Identify which cell holds the provided text, then report its (x, y) central coordinate. 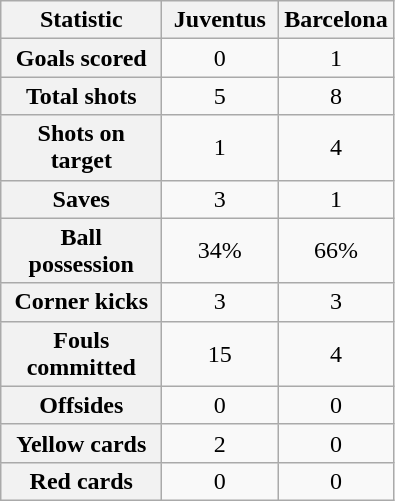
Saves (82, 199)
Corner kicks (82, 302)
Goals scored (82, 58)
Fouls committed (82, 354)
8 (336, 96)
Shots on target (82, 148)
Ball possession (82, 250)
Juventus (220, 20)
2 (220, 443)
15 (220, 354)
Yellow cards (82, 443)
5 (220, 96)
Total shots (82, 96)
Red cards (82, 481)
66% (336, 250)
Offsides (82, 405)
34% (220, 250)
Barcelona (336, 20)
Statistic (82, 20)
